From the cell containing the given text, extract its center point as (X, Y) coordinate. 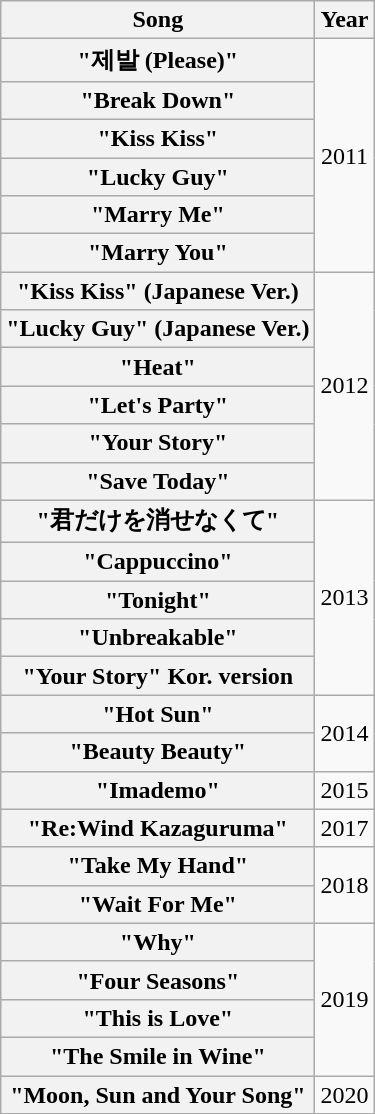
Song (158, 20)
"Kiss Kiss" (Japanese Ver.) (158, 291)
"Cappuccino" (158, 562)
2018 (344, 885)
"Re:Wind Kazaguruma" (158, 828)
"Break Down" (158, 100)
"Wait For Me" (158, 904)
2012 (344, 386)
2020 (344, 1095)
2015 (344, 790)
2014 (344, 733)
"Moon, Sun and Your Song" (158, 1095)
"This is Love" (158, 1018)
"Marry You" (158, 253)
2019 (344, 999)
"Beauty Beauty" (158, 752)
"The Smile in Wine" (158, 1056)
"Lucky Guy" (158, 177)
"Four Seasons" (158, 980)
Year (344, 20)
"Kiss Kiss" (158, 138)
"Unbreakable" (158, 638)
"Your Story" Kor. version (158, 676)
"Imademo" (158, 790)
"Hot Sun" (158, 714)
2017 (344, 828)
"Why" (158, 942)
"Take My Hand" (158, 866)
"君だけを消せなくて" (158, 522)
"Let's Party" (158, 405)
2011 (344, 156)
"Save Today" (158, 481)
"Your Story" (158, 443)
"Tonight" (158, 600)
2013 (344, 598)
"Heat" (158, 367)
"Lucky Guy" (Japanese Ver.) (158, 329)
"제발 (Please)" (158, 60)
"Marry Me" (158, 215)
